Determine the (X, Y) coordinate at the center of the cell enclosing the given text.  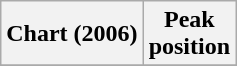
Peakposition (189, 34)
Chart (2006) (72, 34)
